Scan for the cell matching the given text and deliver its (X, Y) coordinate at center. 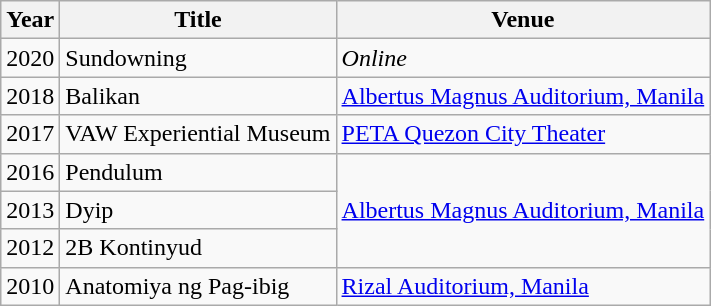
2018 (30, 96)
2016 (30, 172)
Title (198, 20)
Online (523, 58)
2010 (30, 286)
2020 (30, 58)
VAW Experiential Museum (198, 134)
2012 (30, 248)
Sundowning (198, 58)
Venue (523, 20)
2017 (30, 134)
Anatomiya ng Pag-ibig (198, 286)
Rizal Auditorium, Manila (523, 286)
Dyip (198, 210)
2B Kontinyud (198, 248)
Pendulum (198, 172)
Year (30, 20)
2013 (30, 210)
PETA Quezon City Theater (523, 134)
Balikan (198, 96)
